Search for the cell housing the specified text and yield its (x, y) center coordinate. 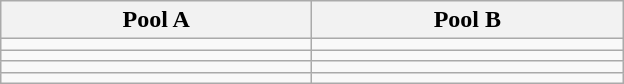
Pool A (156, 20)
Pool B (468, 20)
